Return the [x, y] coordinate for the center point of the cell that contains the specified text.  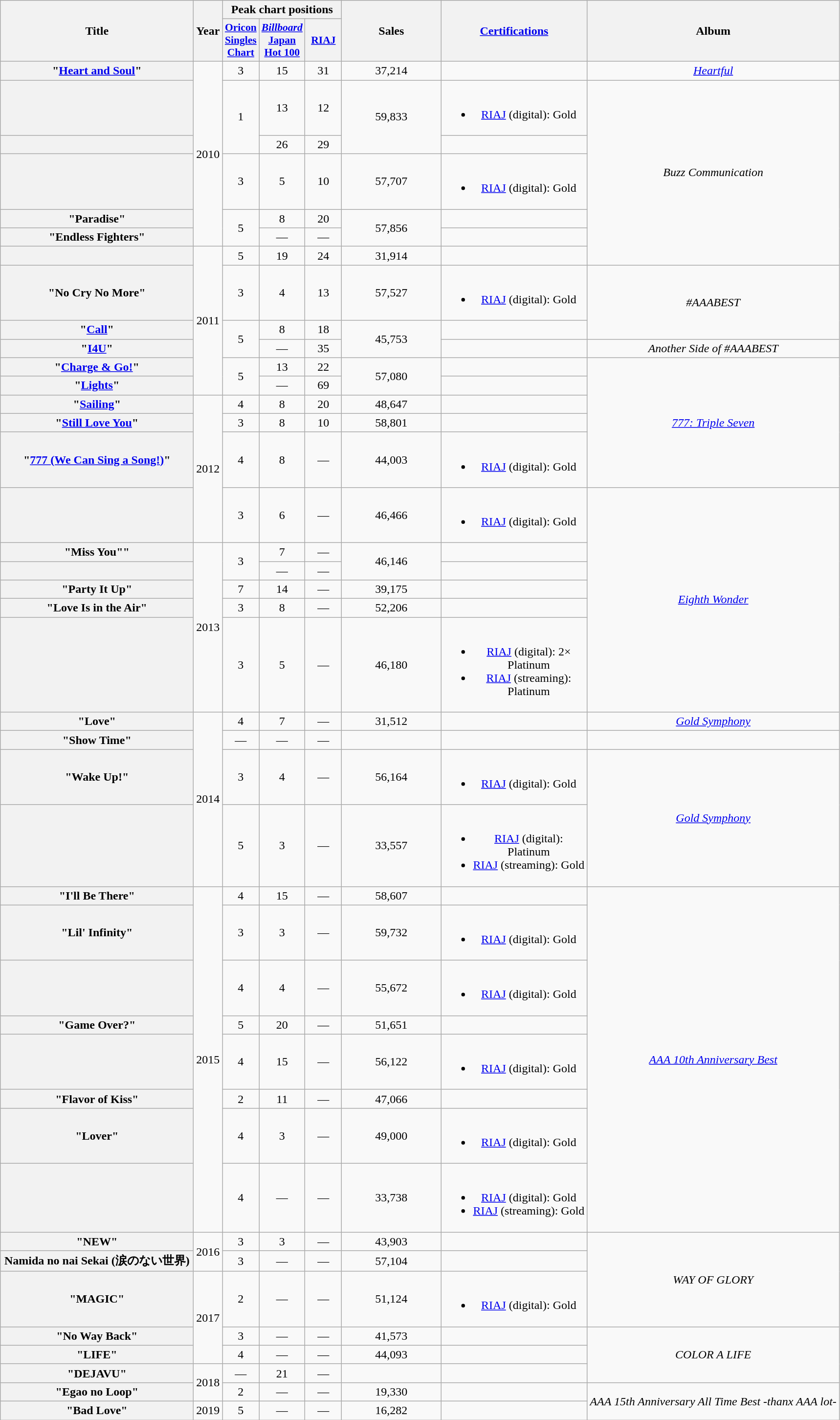
33,557 [391, 845]
"Love Is in the Air" [97, 608]
"777 (We Can Sing a Song!)" [97, 460]
6 [282, 515]
"Bad Love" [97, 1410]
45,753 [391, 339]
2010 [208, 154]
49,000 [391, 1136]
Billboard Japan Hot 100 [282, 40]
41,573 [391, 1336]
"Show Time" [97, 740]
"Endless Fighters" [97, 237]
"MAGIC" [97, 1299]
43,903 [391, 1241]
2018 [208, 1382]
"Paradise" [97, 219]
59,833 [391, 117]
48,647 [391, 404]
11 [282, 1099]
26 [282, 145]
2017 [208, 1318]
18 [324, 330]
Year [208, 31]
"Still Love You" [97, 423]
2012 [208, 469]
Sales [391, 31]
51,124 [391, 1299]
Certifications [514, 31]
"Lil' Infinity" [97, 932]
2015 [208, 1059]
"Egao no Loop" [97, 1392]
777: Triple Seven [713, 423]
19 [282, 256]
37,214 [391, 70]
57,707 [391, 182]
"I4U" [97, 348]
31 [324, 70]
Title [97, 31]
29 [324, 145]
"Call" [97, 330]
55,672 [391, 988]
AAA 15th Anniversary All Time Best -thanx AAA lot- [713, 1401]
"Flavor of Kiss" [97, 1099]
57,104 [391, 1261]
33,738 [391, 1197]
2011 [208, 321]
58,607 [391, 896]
31,512 [391, 721]
31,914 [391, 256]
Oricon Singles Chart [241, 40]
16,282 [391, 1410]
"Sailing" [97, 404]
"DEJAVU" [97, 1373]
"No Way Back" [97, 1336]
52,206 [391, 608]
Another Side of #AAABEST [713, 348]
58,801 [391, 423]
"Lights" [97, 385]
"NEW" [97, 1241]
24 [324, 256]
Peak chart positions [282, 10]
2016 [208, 1251]
19,330 [391, 1392]
56,164 [391, 777]
35 [324, 348]
WAY OF GLORY [713, 1279]
"LIFE" [97, 1354]
59,732 [391, 932]
47,066 [391, 1099]
57,527 [391, 293]
"I'll Be There" [97, 896]
44,003 [391, 460]
57,080 [391, 376]
AAA 10th Anniversary Best [713, 1059]
"No Cry No More" [97, 293]
Eighth Wonder [713, 600]
1 [241, 117]
"Charge & Go!" [97, 367]
RIAJ (digital): GoldRIAJ (streaming): Gold [514, 1197]
39,175 [391, 589]
"Love" [97, 721]
46,146 [391, 561]
57,856 [391, 228]
RIAJ [324, 40]
2019 [208, 1410]
44,093 [391, 1354]
Namida no nai Sekai (涙のない世界) [97, 1261]
Album [713, 31]
"Party It Up" [97, 589]
14 [282, 589]
46,466 [391, 515]
"Game Over?" [97, 1025]
2013 [208, 627]
Buzz Communication [713, 173]
22 [324, 367]
21 [282, 1373]
"Heart and Soul" [97, 70]
RIAJ (digital): 2× PlatinumRIAJ (streaming): Platinum [514, 665]
46,180 [391, 665]
RIAJ (digital): PlatinumRIAJ (streaming): Gold [514, 845]
"Lover" [97, 1136]
"Wake Up!" [97, 777]
69 [324, 385]
51,651 [391, 1025]
"Miss You"" [97, 552]
2014 [208, 799]
Heartful [713, 70]
12 [324, 108]
#AAABEST [713, 302]
COLOR A LIFE [713, 1354]
56,122 [391, 1061]
